Detect which cell encompasses the target text, then output its [x, y] center coordinate. 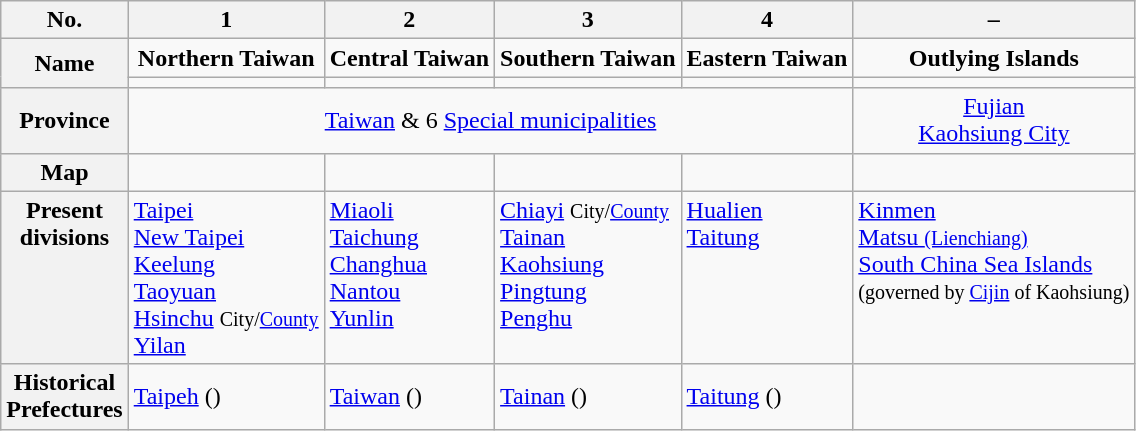
Province [64, 120]
Eastern Taiwan [767, 58]
Central Taiwan [409, 58]
Taitung () [767, 396]
Southern Taiwan [588, 58]
Name [64, 64]
– [994, 20]
KinmenMatsu (Lienchiang) South China Sea Islands(governed by Cijin of Kaohsiung) [994, 278]
TaipeiNew TaipeiKeelungTaoyuanHsinchu City/CountyYilan [226, 278]
3 [588, 20]
Chiayi City/CountyTainanKaohsiungPingtungPenghu [588, 278]
HualienTaitung [767, 278]
No. [64, 20]
Northern Taiwan [226, 58]
HistoricalPrefectures [64, 396]
FujianKaohsiung City [994, 120]
Taipeh () [226, 396]
Outlying Islands [994, 58]
MiaoliTaichungChanghuaNantouYunlin [409, 278]
Taiwan () [409, 396]
Presentdivisions [64, 278]
1 [226, 20]
Taiwan & 6 Special municipalities [490, 120]
4 [767, 20]
Map [64, 172]
2 [409, 20]
Tainan () [588, 396]
